Locate the cell with the specified text and output its [x, y] center coordinate. 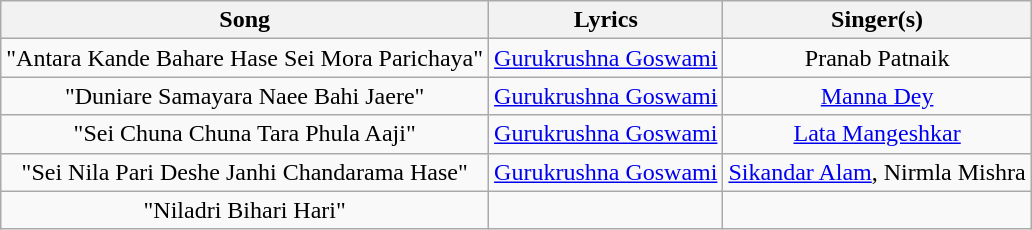
Manna Dey [877, 96]
"Niladri Bihari Hari" [245, 210]
Song [245, 20]
Singer(s) [877, 20]
"Duniare Samayara Naee Bahi Jaere" [245, 96]
Pranab Patnaik [877, 58]
"Sei Chuna Chuna Tara Phula Aaji" [245, 134]
"Antara Kande Bahare Hase Sei Mora Parichaya" [245, 58]
"Sei Nila Pari Deshe Janhi Chandarama Hase" [245, 172]
Lata Mangeshkar [877, 134]
Lyrics [606, 20]
Sikandar Alam, Nirmla Mishra [877, 172]
